For the text-containing cell, return its midpoint in (x, y) coordinate format. 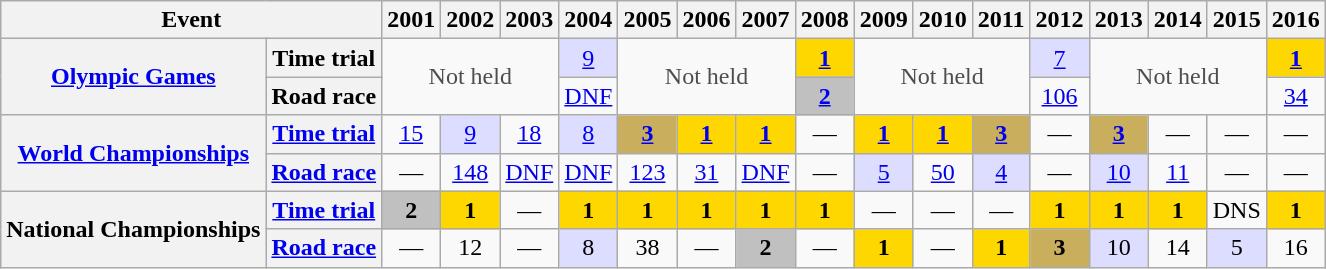
2016 (1296, 20)
7 (1060, 58)
31 (706, 172)
14 (1178, 248)
2013 (1118, 20)
38 (648, 248)
16 (1296, 248)
2001 (412, 20)
DNS (1236, 210)
2008 (824, 20)
106 (1060, 96)
18 (530, 134)
2004 (588, 20)
2005 (648, 20)
11 (1178, 172)
2014 (1178, 20)
2012 (1060, 20)
2007 (766, 20)
Olympic Games (134, 77)
2002 (470, 20)
2003 (530, 20)
2009 (884, 20)
12 (470, 248)
34 (1296, 96)
2015 (1236, 20)
National Championships (134, 229)
4 (1001, 172)
123 (648, 172)
148 (470, 172)
15 (412, 134)
2010 (942, 20)
50 (942, 172)
World Championships (134, 153)
Event (192, 20)
2006 (706, 20)
2011 (1001, 20)
